Find where the given text appears and provide that cell's center as [x, y] coordinate. 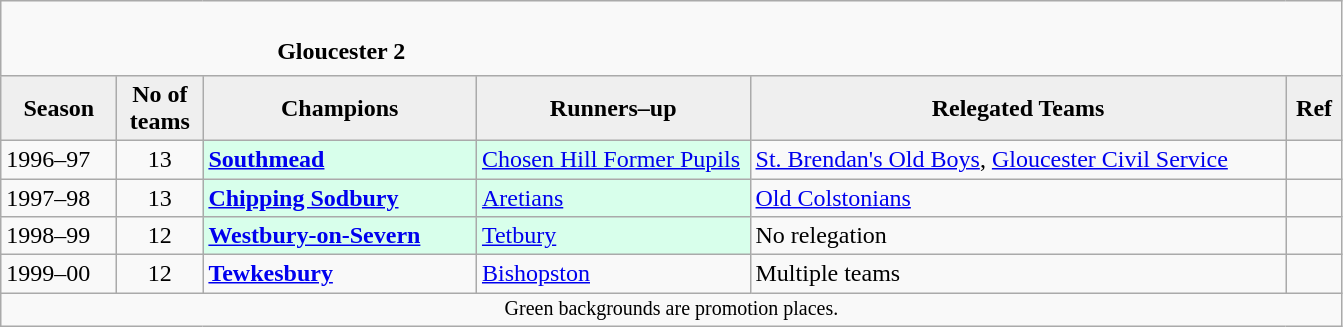
Chosen Hill Former Pupils [613, 159]
Ref [1314, 108]
Tetbury [613, 236]
Tewkesbury [340, 274]
No relegation [1018, 236]
Bishopston [613, 274]
Southmead [340, 159]
Westbury-on-Severn [340, 236]
Green backgrounds are promotion places. [672, 310]
Old Colstonians [1018, 197]
1999–00 [59, 274]
Runners–up [613, 108]
Champions [340, 108]
1996–97 [59, 159]
St. Brendan's Old Boys, Gloucester Civil Service [1018, 159]
No of teams [160, 108]
Season [59, 108]
Relegated Teams [1018, 108]
Multiple teams [1018, 274]
1998–99 [59, 236]
1997–98 [59, 197]
Aretians [613, 197]
Chipping Sodbury [340, 197]
